Extract the [x, y] coordinate from the center of the cell holding the provided text.  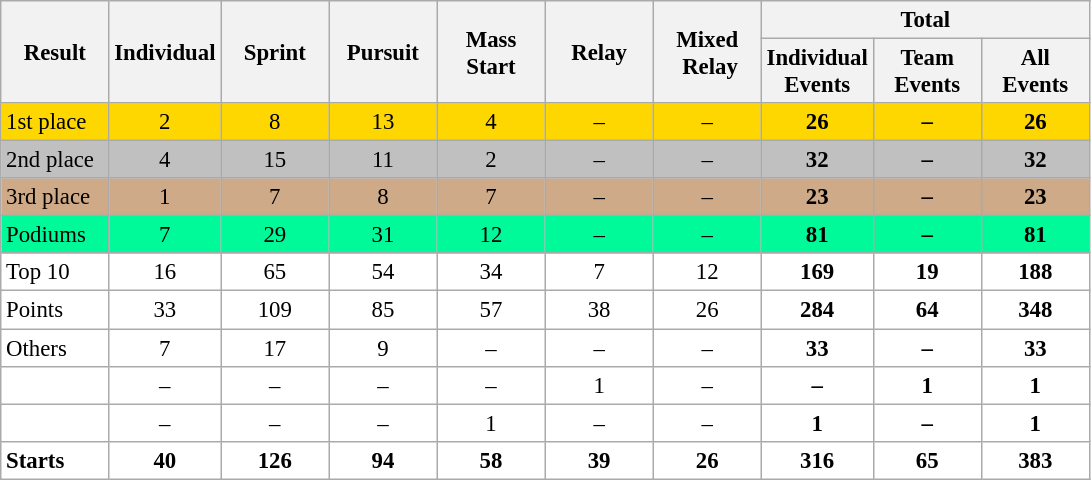
54 [383, 273]
Top 10 [55, 273]
58 [491, 460]
188 [1035, 273]
348 [1035, 310]
284 [817, 310]
Mass Start [491, 52]
109 [275, 310]
34 [491, 273]
Mixed Relay [707, 52]
Relay [599, 52]
40 [165, 460]
Result [55, 52]
1st place [55, 122]
Points [55, 310]
169 [817, 273]
Others [55, 348]
85 [383, 310]
15 [275, 160]
38 [599, 310]
Starts [55, 460]
Individual [165, 52]
17 [275, 348]
29 [275, 235]
Podiums [55, 235]
126 [275, 460]
Team Events [927, 72]
57 [491, 310]
16 [165, 273]
316 [817, 460]
39 [599, 460]
Total [925, 20]
Pursuit [383, 52]
94 [383, 460]
383 [1035, 460]
11 [383, 160]
AllEvents [1035, 72]
3rd place [55, 197]
31 [383, 235]
Sprint [275, 52]
Individual Events [817, 72]
9 [383, 348]
19 [927, 273]
13 [383, 122]
2nd place [55, 160]
64 [927, 310]
